Provide the [X, Y] coordinate of the cell's center where the given text is located.  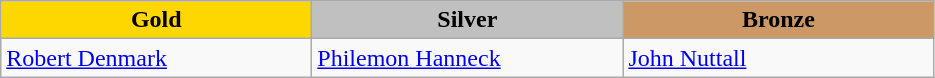
John Nuttall [778, 58]
Silver [468, 20]
Robert Denmark [156, 58]
Bronze [778, 20]
Philemon Hanneck [468, 58]
Gold [156, 20]
